Detect which cell encompasses the target text, then output its (X, Y) center coordinate. 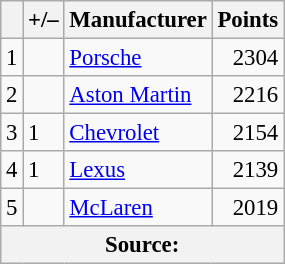
Chevrolet (138, 133)
+/– (44, 20)
Porsche (138, 58)
5 (12, 208)
4 (12, 170)
2154 (248, 133)
3 (12, 133)
McLaren (138, 208)
2216 (248, 95)
2 (12, 95)
Manufacturer (138, 20)
Source: (142, 245)
Points (248, 20)
2019 (248, 208)
Aston Martin (138, 95)
Lexus (138, 170)
2304 (248, 58)
2139 (248, 170)
